Identify which cell holds the provided text, then report its [X, Y] central coordinate. 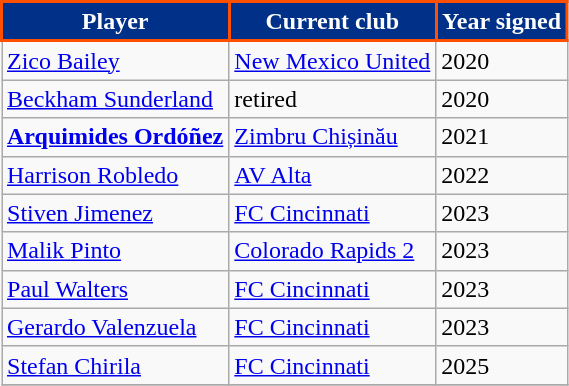
Malik Pinto [116, 251]
Stefan Chirila [116, 365]
Harrison Robledo [116, 175]
Player [116, 22]
Year signed [502, 22]
Stiven Jimenez [116, 213]
Arquimides Ordóñez [116, 137]
2025 [502, 365]
Colorado Rapids 2 [332, 251]
New Mexico United [332, 60]
Gerardo Valenzuela [116, 327]
Zimbru Chișinău [332, 137]
retired [332, 99]
Beckham Sunderland [116, 99]
AV Alta [332, 175]
Paul Walters [116, 289]
2022 [502, 175]
Zico Bailey [116, 60]
2021 [502, 137]
Current club [332, 22]
